Determine the [X, Y] coordinate at the center of the cell enclosing the given text.  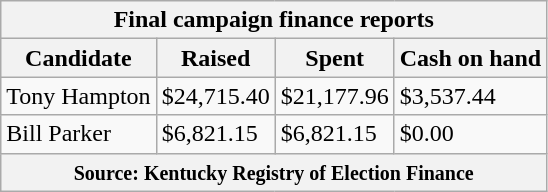
Candidate [78, 58]
$24,715.40 [216, 96]
Spent [334, 58]
Tony Hampton [78, 96]
Cash on hand [470, 58]
$21,177.96 [334, 96]
Source: Kentucky Registry of Election Finance [274, 172]
$3,537.44 [470, 96]
Raised [216, 58]
Final campaign finance reports [274, 20]
$0.00 [470, 134]
Bill Parker [78, 134]
